For the text-containing cell, return its midpoint in [x, y] coordinate format. 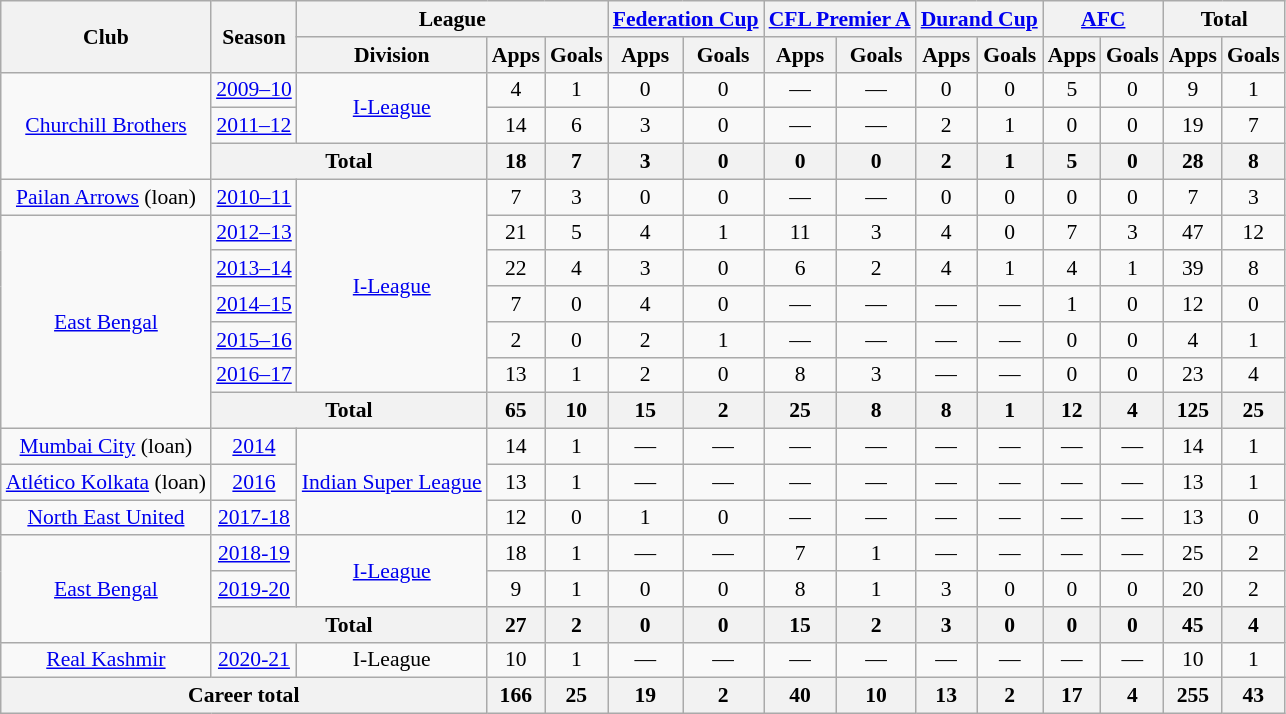
CFL Premier A [840, 19]
AFC [1104, 19]
45 [1193, 625]
27 [516, 625]
40 [800, 696]
2014 [254, 447]
Mumbai City (loan) [106, 447]
Churchill Brothers [106, 126]
2011–12 [254, 126]
2013–14 [254, 269]
23 [1193, 375]
2010–11 [254, 197]
2019-20 [254, 589]
Season [254, 36]
166 [516, 696]
Club [106, 36]
2009–10 [254, 90]
League [452, 19]
North East United [106, 518]
2014–15 [254, 304]
Pailan Arrows (loan) [106, 197]
255 [1193, 696]
Indian Super League [392, 482]
2012–13 [254, 233]
39 [1193, 269]
65 [516, 411]
2020-21 [254, 660]
2018-19 [254, 554]
43 [1254, 696]
Durand Cup [980, 19]
Division [392, 55]
Atlético Kolkata (loan) [106, 482]
2015–16 [254, 340]
47 [1193, 233]
2016 [254, 482]
Real Kashmir [106, 660]
2017-18 [254, 518]
28 [1193, 162]
11 [800, 233]
22 [516, 269]
17 [1072, 696]
2016–17 [254, 375]
21 [516, 233]
20 [1193, 589]
125 [1193, 411]
Federation Cup [686, 19]
Career total [244, 696]
